Scan for the cell matching the given text and deliver its (X, Y) coordinate at center. 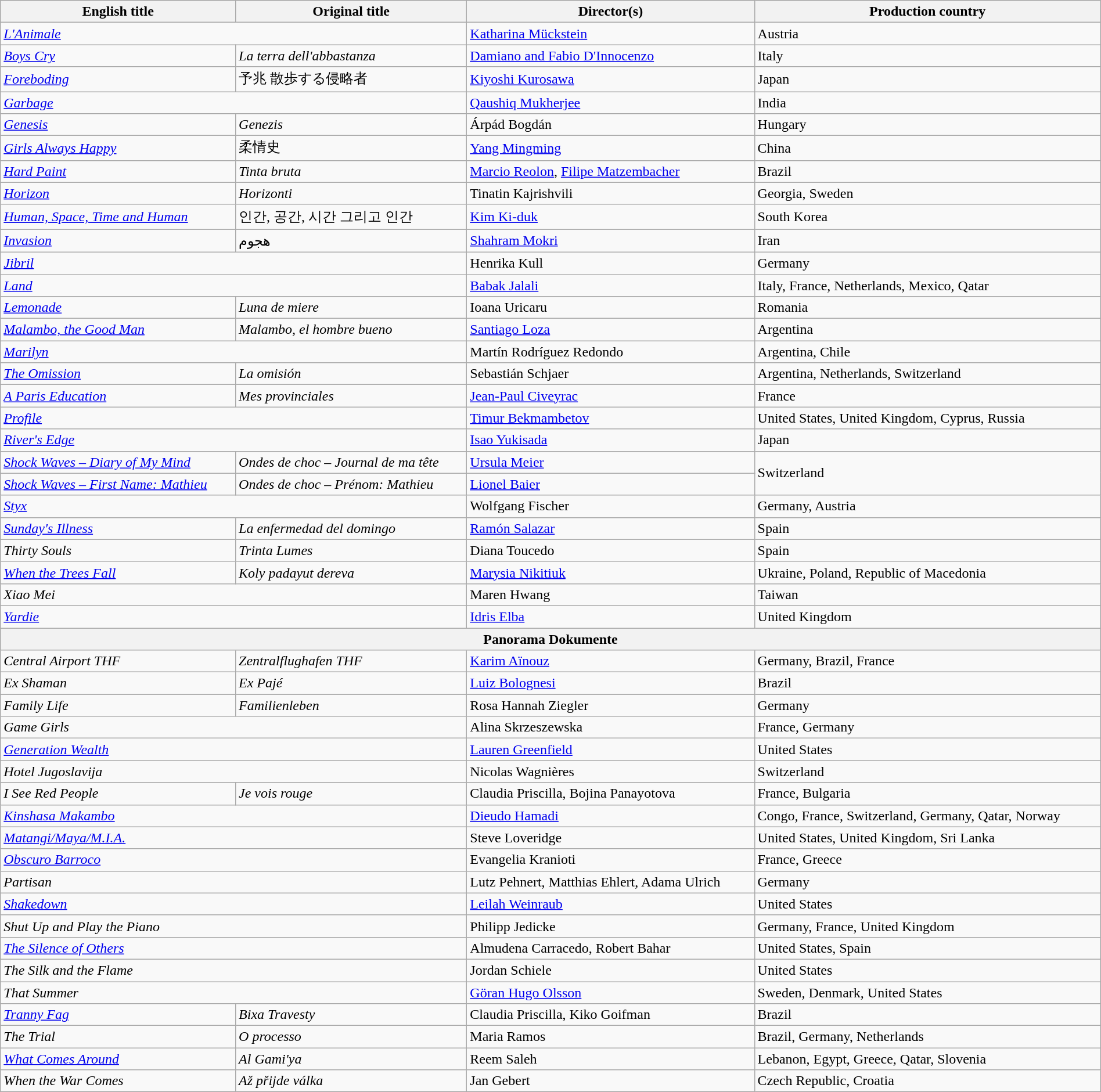
Germany, France, United Kingdom (927, 926)
Argentina (927, 330)
Zentralflughafen THF (351, 661)
Czech Republic, Croatia (927, 1081)
Yang Mingming (611, 149)
Yardie (233, 617)
Matangi/Maya/M.I.A. (233, 838)
Jan Gebert (611, 1081)
Maren Hwang (611, 594)
Central Airport THF (118, 661)
Lutz Pehnert, Matthias Ehlert, Adama Ulrich (611, 882)
Katharina Mückstein (611, 34)
Original title (351, 12)
Argentina, Netherlands, Switzerland (927, 374)
هجوم (351, 241)
Foreboding (118, 79)
Xiao Mei (233, 594)
Sweden, Denmark, United States (927, 992)
Timur Bekmambetov (611, 418)
The Omission (118, 374)
Isao Yukisada (611, 440)
Lebanon, Egypt, Greece, Qatar, Slovenia (927, 1059)
Leilah Weinraub (611, 904)
United States, Spain (927, 948)
Martín Rodríguez Redondo (611, 352)
When the Trees Fall (118, 572)
Steve Loveridge (611, 838)
Generation Wealth (233, 749)
La terra dell'abbastanza (351, 56)
柔情史 (351, 149)
Maria Ramos (611, 1037)
Hard Paint (118, 171)
Ondes de choc – Journal de ma tête (351, 462)
Jordan Schiele (611, 970)
The Silence of Others (233, 948)
I See Red People (118, 794)
Malambo, el hombre bueno (351, 330)
Ondes de choc – Prénom: Mathieu (351, 484)
Reem Saleh (611, 1059)
Human, Space, Time and Human (118, 217)
Italy, France, Netherlands, Mexico, Qatar (927, 285)
Qaushiq Mukherjee (611, 103)
L'Animale (233, 34)
Claudia Priscilla, Bojina Panayotova (611, 794)
Ex Pajé (351, 683)
Damiano and Fabio D'Innocenzo (611, 56)
O processo (351, 1037)
Horizon (118, 193)
予兆 散歩する侵略者 (351, 79)
Germany, Brazil, France (927, 661)
When the War Comes (118, 1081)
Claudia Priscilla, Kiko Goifman (611, 1015)
Lemonade (118, 308)
Game Girls (233, 727)
Georgia, Sweden (927, 193)
France (927, 396)
Profile (233, 418)
France, Bulgaria (927, 794)
Marilyn (233, 352)
United Kingdom (927, 617)
Obscuro Barroco (233, 860)
Genesis (118, 125)
Shahram Mokri (611, 241)
Brazil, Germany, Netherlands (927, 1037)
Marysia Nikitiuk (611, 572)
La enfermedad del domingo (351, 528)
The Trial (118, 1037)
Iran (927, 241)
Ex Shaman (118, 683)
Italy (927, 56)
Boys Cry (118, 56)
Wolfgang Fischer (611, 506)
A Paris Education (118, 396)
Lauren Greenfield (611, 749)
Land (233, 285)
Sebastián Schjaer (611, 374)
Kinshasa Makambo (233, 816)
Luiz Bolognesi (611, 683)
Ukraine, Poland, Republic of Macedonia (927, 572)
Tranny Fag (118, 1015)
Shakedown (233, 904)
Karim Aïnouz (611, 661)
Kiyoshi Kurosawa (611, 79)
Austria (927, 34)
Dieudo Hamadi (611, 816)
China (927, 149)
Horizonti (351, 193)
Genezis (351, 125)
Philipp Jedicke (611, 926)
Shut Up and Play the Piano (233, 926)
Invasion (118, 241)
Thirty Souls (118, 550)
Marcio Reolon, Filipe Matzembacher (611, 171)
English title (118, 12)
France, Germany (927, 727)
Al Gami'ya (351, 1059)
India (927, 103)
Malambo, the Good Man (118, 330)
Luna de miere (351, 308)
Director(s) (611, 12)
Rosa Hannah Ziegler (611, 705)
Santiago Loza (611, 330)
That Summer (233, 992)
Partisan (233, 882)
Congo, France, Switzerland, Germany, Qatar, Norway (927, 816)
Ramón Salazar (611, 528)
Nicolas Wagnières (611, 772)
Romania (927, 308)
Almudena Carracedo, Robert Bahar (611, 948)
Argentina, Chile (927, 352)
Až přijde válka (351, 1081)
South Korea (927, 217)
Hungary (927, 125)
Henrika Kull (611, 263)
인간, 공간, 시간 그리고 인간 (351, 217)
The Silk and the Flame (233, 970)
Evangelia Kranioti (611, 860)
Garbage (233, 103)
Girls Always Happy (118, 149)
Sunday's Illness (118, 528)
La omisión (351, 374)
Ioana Uricaru (611, 308)
Shock Waves – First Name: Mathieu (118, 484)
Diana Toucedo (611, 550)
Production country (927, 12)
Family Life (118, 705)
Göran Hugo Olsson (611, 992)
Árpád Bogdán (611, 125)
Taiwan (927, 594)
Tinatin Kajrishvili (611, 193)
Babak Jalali (611, 285)
United States, United Kingdom, Cyprus, Russia (927, 418)
Germany, Austria (927, 506)
Bixa Travesty (351, 1015)
What Comes Around (118, 1059)
Lionel Baier (611, 484)
Trinta Lumes (351, 550)
Alina Skrzeszewska (611, 727)
France, Greece (927, 860)
United States, United Kingdom, Sri Lanka (927, 838)
Koly padayut dereva (351, 572)
Panorama Dokumente (550, 639)
Jibril (233, 263)
Styx (233, 506)
Idris Elba (611, 617)
Ursula Meier (611, 462)
Hotel Jugoslavija (233, 772)
River's Edge (233, 440)
Kim Ki-duk (611, 217)
Tinta bruta (351, 171)
Jean-Paul Civeyrac (611, 396)
Je vois rouge (351, 794)
Familienleben (351, 705)
Shock Waves – Diary of My Mind (118, 462)
Mes provinciales (351, 396)
